Pinpoint the cell where the given text exists, returning its [X, Y] midpoint coordinate. 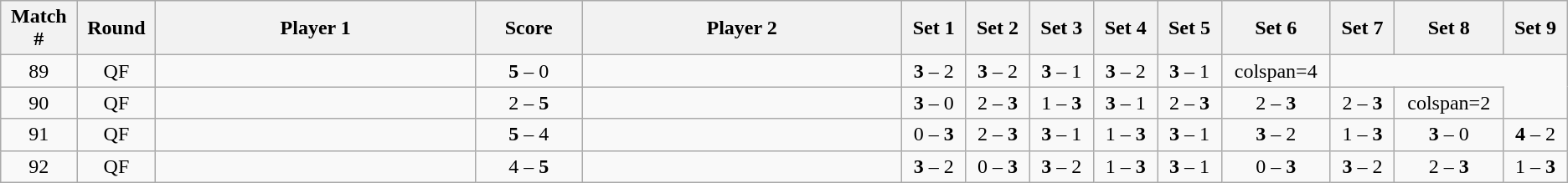
Score [529, 28]
Set 6 [1276, 28]
Set 5 [1189, 28]
Set 3 [1061, 28]
2 – 5 [529, 103]
colspan=4 [1276, 71]
Round [116, 28]
4 – 2 [1535, 135]
Set 7 [1362, 28]
5 – 0 [529, 71]
Player 1 [316, 28]
colspan=2 [1449, 103]
89 [39, 71]
Set 8 [1449, 28]
5 – 4 [529, 135]
90 [39, 103]
91 [39, 135]
Set 4 [1125, 28]
Player 2 [742, 28]
Match # [39, 28]
Set 2 [998, 28]
92 [39, 166]
Set 9 [1535, 28]
Set 1 [933, 28]
4 – 5 [529, 166]
